Capture the cell that displays the provided text and extract its [X, Y] central coordinate. 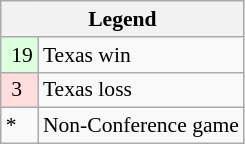
19 [20, 55]
Legend [122, 19]
* [20, 126]
Non-Conference game [141, 126]
Texas loss [141, 90]
3 [20, 90]
Texas win [141, 55]
